Extract the (x, y) coordinate from the center of the cell holding the provided text.  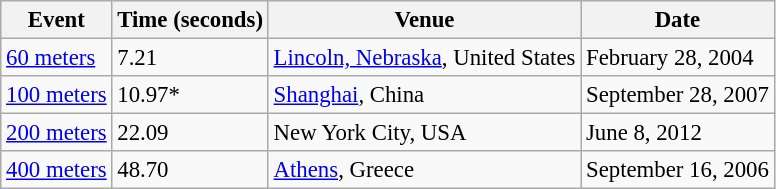
60 meters (56, 58)
New York City, USA (424, 133)
10.97* (190, 95)
100 meters (56, 95)
Lincoln, Nebraska, United States (424, 58)
Venue (424, 20)
September 16, 2006 (678, 170)
Shanghai, China (424, 95)
June 8, 2012 (678, 133)
200 meters (56, 133)
7.21 (190, 58)
22.09 (190, 133)
400 meters (56, 170)
48.70 (190, 170)
Event (56, 20)
September 28, 2007 (678, 95)
Time (seconds) (190, 20)
Date (678, 20)
February 28, 2004 (678, 58)
Athens, Greece (424, 170)
